Capture the cell that displays the provided text and extract its [X, Y] central coordinate. 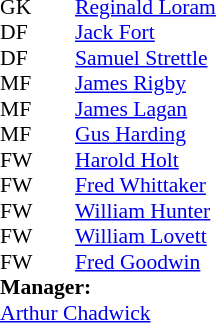
Fred Goodwin [146, 262]
Gus Harding [146, 135]
Fred Whittaker [146, 185]
Harold Holt [146, 160]
James Lagan [146, 109]
Jack Fort [146, 33]
William Hunter [146, 211]
Samuel Strettle [146, 58]
James Rigby [146, 83]
Manager: [108, 287]
William Lovett [146, 237]
